Locate the cell with the specified text and output its (x, y) center coordinate. 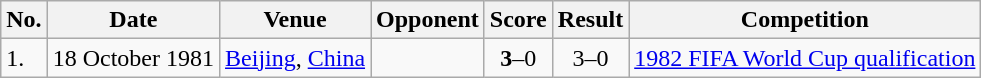
Opponent (428, 20)
18 October 1981 (133, 58)
1. (24, 58)
No. (24, 20)
Beijing, China (296, 58)
Venue (296, 20)
Score (518, 20)
Result (590, 20)
Competition (805, 20)
1982 FIFA World Cup qualification (805, 58)
Date (133, 20)
